Return the [x, y] coordinate for the center point of the cell that contains the specified text.  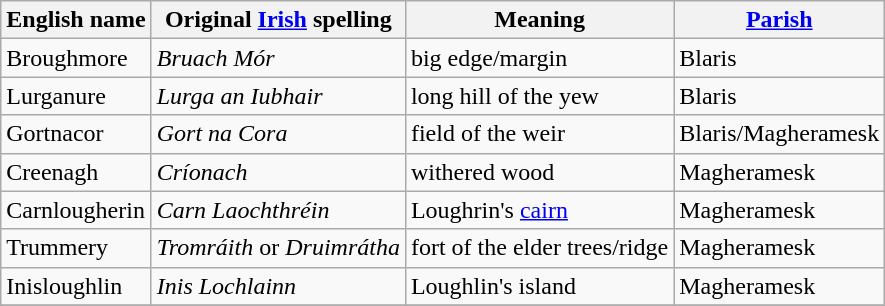
Original Irish spelling [278, 20]
Loughlin's island [539, 286]
Bruach Mór [278, 58]
Críonach [278, 172]
Gort na Cora [278, 134]
Loughrin's cairn [539, 210]
Lurga an Iubhair [278, 96]
Inis Lochlainn [278, 286]
withered wood [539, 172]
Gortnacor [76, 134]
Blaris/Magheramesk [780, 134]
Carnlougherin [76, 210]
Carn Laochthréin [278, 210]
field of the weir [539, 134]
long hill of the yew [539, 96]
Inisloughlin [76, 286]
Trummery [76, 248]
Creenagh [76, 172]
English name [76, 20]
Parish [780, 20]
Meaning [539, 20]
big edge/margin [539, 58]
fort of the elder trees/ridge [539, 248]
Lurganure [76, 96]
Tromráith or Druimrátha [278, 248]
Broughmore [76, 58]
